Detect which cell encompasses the target text, then output its (X, Y) center coordinate. 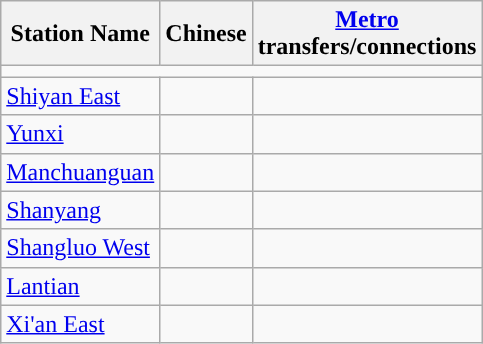
Shiyan East (80, 96)
Shangluo West (80, 248)
Metrotransfers/connections (367, 34)
Shanyang (80, 210)
Lantian (80, 286)
Station Name (80, 34)
Xi'an East (80, 324)
Chinese (206, 34)
Yunxi (80, 134)
Manchuanguan (80, 172)
